Extract the [x, y] coordinate from the center of the cell holding the provided text.  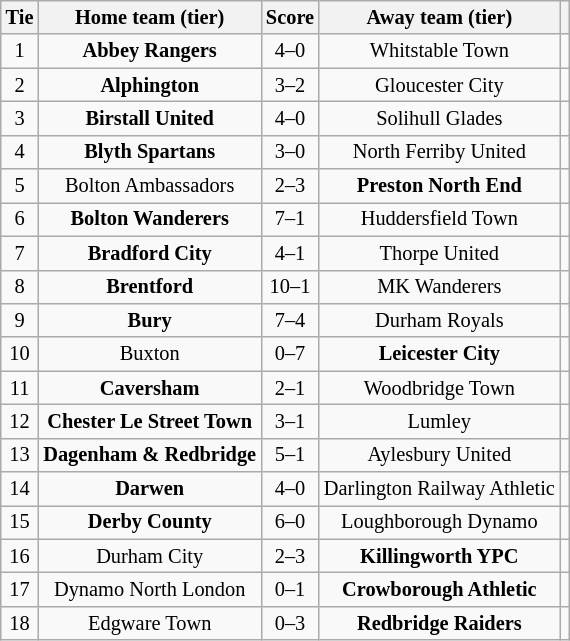
Caversham [150, 388]
7–4 [290, 320]
Woodbridge Town [440, 388]
Darwen [150, 489]
Aylesbury United [440, 455]
1 [20, 51]
15 [20, 522]
Score [290, 17]
Bury [150, 320]
Leicester City [440, 354]
17 [20, 589]
0–1 [290, 589]
13 [20, 455]
Whitstable Town [440, 51]
North Ferriby United [440, 152]
Thorpe United [440, 253]
5–1 [290, 455]
3 [20, 118]
Bradford City [150, 253]
Dynamo North London [150, 589]
Buxton [150, 354]
Durham Royals [440, 320]
Chester Le Street Town [150, 421]
7–1 [290, 219]
Huddersfield Town [440, 219]
5 [20, 186]
8 [20, 287]
Killingworth YPC [440, 556]
Brentford [150, 287]
Bolton Ambassadors [150, 186]
Gloucester City [440, 85]
3–1 [290, 421]
Preston North End [440, 186]
2–1 [290, 388]
Away team (tier) [440, 17]
Tie [20, 17]
16 [20, 556]
Blyth Spartans [150, 152]
3–2 [290, 85]
Abbey Rangers [150, 51]
MK Wanderers [440, 287]
Durham City [150, 556]
4 [20, 152]
4–1 [290, 253]
10 [20, 354]
Home team (tier) [150, 17]
6 [20, 219]
12 [20, 421]
0–7 [290, 354]
Loughborough Dynamo [440, 522]
Crowborough Athletic [440, 589]
Solihull Glades [440, 118]
11 [20, 388]
Redbridge Raiders [440, 623]
10–1 [290, 287]
14 [20, 489]
Lumley [440, 421]
6–0 [290, 522]
18 [20, 623]
Darlington Railway Athletic [440, 489]
0–3 [290, 623]
3–0 [290, 152]
Dagenham & Redbridge [150, 455]
Birstall United [150, 118]
Alphington [150, 85]
Bolton Wanderers [150, 219]
7 [20, 253]
Edgware Town [150, 623]
9 [20, 320]
2 [20, 85]
Derby County [150, 522]
